Determine the [x, y] coordinate at the center of the cell enclosing the given text.  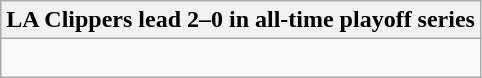
LA Clippers lead 2–0 in all-time playoff series [241, 20]
